Identify which cell holds the provided text, then report its [X, Y] central coordinate. 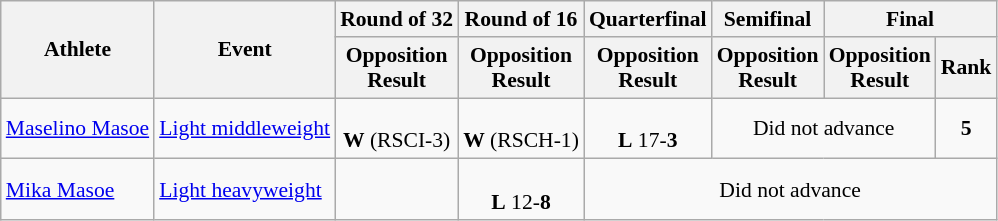
Quarterfinal [648, 19]
Round of 16 [521, 19]
W (RSCH-1) [521, 128]
Final [910, 19]
5 [966, 128]
Mika Masoe [78, 190]
L 12-8 [521, 190]
Light heavyweight [244, 190]
Maselino Masoe [78, 128]
W (RSCI-3) [396, 128]
Light middleweight [244, 128]
Event [244, 50]
Athlete [78, 50]
Round of 32 [396, 19]
L 17-3 [648, 128]
Semifinal [768, 19]
Rank [966, 68]
